Locate the cell with the specified text and output its (X, Y) center coordinate. 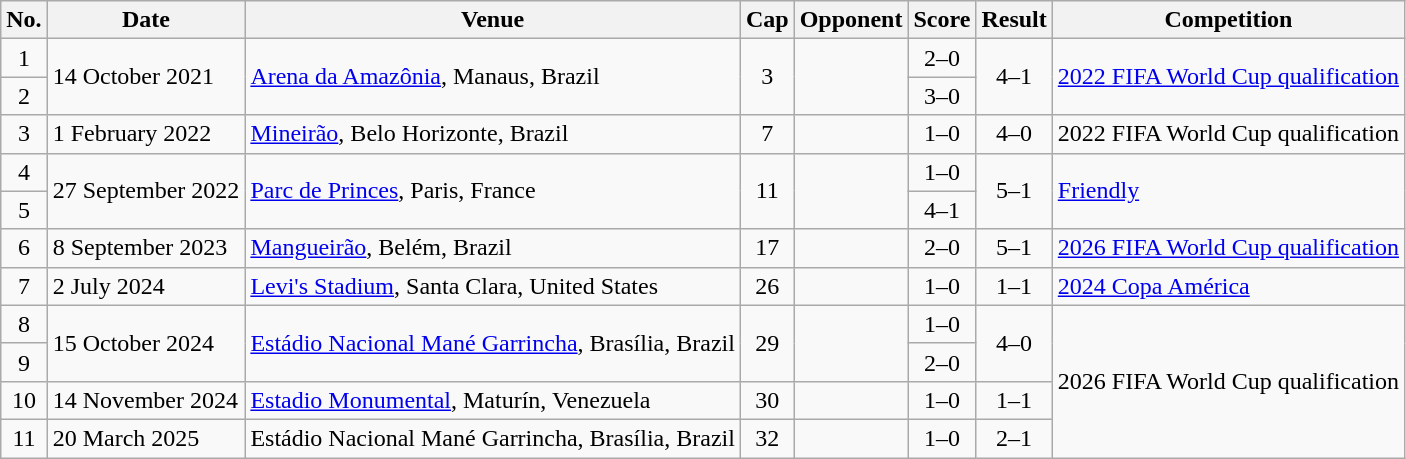
1 (24, 58)
29 (767, 343)
2024 Copa América (1228, 286)
Friendly (1228, 191)
9 (24, 362)
Estadio Monumental, Maturín, Venezuela (493, 400)
3–0 (942, 96)
2–1 (1014, 438)
14 October 2021 (146, 77)
Opponent (851, 20)
8 September 2023 (146, 248)
Arena da Amazônia, Manaus, Brazil (493, 77)
15 October 2024 (146, 343)
10 (24, 400)
Competition (1228, 20)
2 (24, 96)
No. (24, 20)
32 (767, 438)
Result (1014, 20)
30 (767, 400)
1 February 2022 (146, 134)
Score (942, 20)
17 (767, 248)
Venue (493, 20)
Mineirão, Belo Horizonte, Brazil (493, 134)
Levi's Stadium, Santa Clara, United States (493, 286)
6 (24, 248)
20 March 2025 (146, 438)
Mangueirão, Belém, Brazil (493, 248)
Date (146, 20)
2 July 2024 (146, 286)
27 September 2022 (146, 191)
Parc de Princes, Paris, France (493, 191)
5 (24, 210)
4 (24, 172)
8 (24, 324)
14 November 2024 (146, 400)
Cap (767, 20)
26 (767, 286)
